Search for the cell housing the specified text and yield its [x, y] center coordinate. 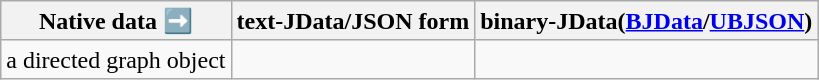
Native data ➡️ [116, 21]
text-JData/JSON form [353, 21]
binary-JData(BJData/UBJSON) [646, 21]
a directed graph object [116, 59]
